Extract the (x, y) coordinate from the center of the cell holding the provided text.  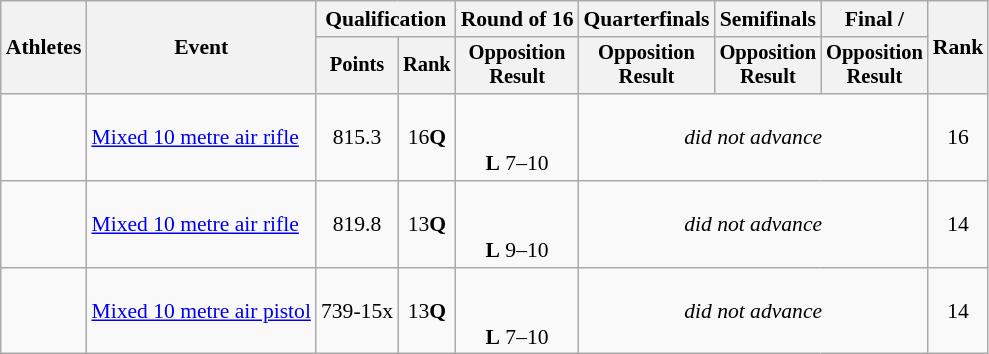
L 7–10 (518, 138)
Quarterfinals (647, 19)
819.8 (357, 224)
Semifinals (768, 19)
13Q (427, 224)
Qualification (386, 19)
L 9–10 (518, 224)
Athletes (44, 48)
Points (357, 66)
16 (958, 138)
815.3 (357, 138)
14 (958, 224)
Round of 16 (518, 19)
Event (201, 48)
Final / (874, 19)
16Q (427, 138)
